Output the (X, Y) coordinate of the center of the cell containing the given text.  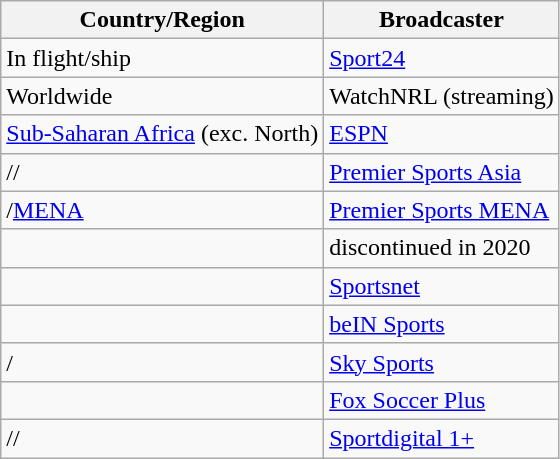
Broadcaster (442, 20)
/MENA (162, 210)
Sky Sports (442, 362)
Sportdigital 1+ (442, 438)
Sport24 (442, 58)
Premier Sports MENA (442, 210)
Country/Region (162, 20)
Sportsnet (442, 286)
WatchNRL (streaming) (442, 96)
ESPN (442, 134)
Fox Soccer Plus (442, 400)
Premier Sports Asia (442, 172)
discontinued in 2020 (442, 248)
Worldwide (162, 96)
Sub-Saharan Africa (exc. North) (162, 134)
In flight/ship (162, 58)
/ (162, 362)
beIN Sports (442, 324)
